Scan for the cell matching the given text and deliver its [X, Y] coordinate at center. 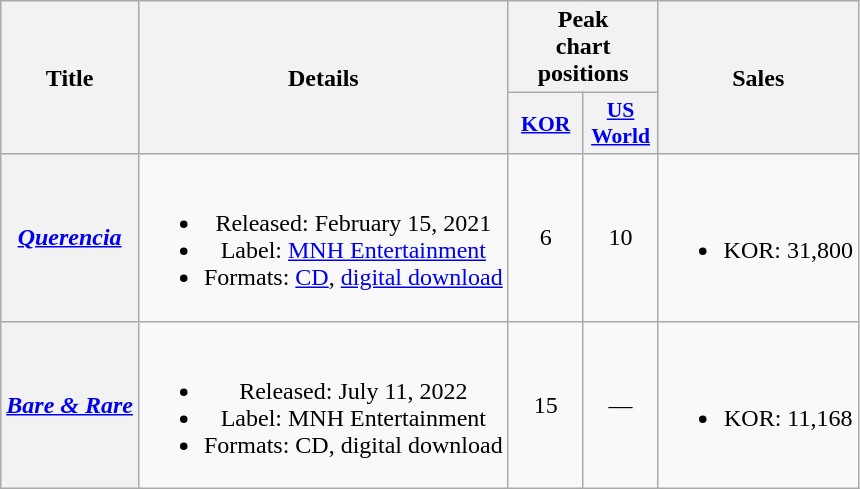
Details [323, 78]
15 [546, 404]
Bare & Rare [70, 404]
6 [546, 238]
KOR [546, 124]
Peakchartpositions [583, 47]
— [620, 404]
KOR: 11,168 [758, 404]
Released: July 11, 2022Label: MNH EntertainmentFormats: CD, digital download [323, 404]
Querencia [70, 238]
KOR: 31,800 [758, 238]
Released: February 15, 2021Label: MNH EntertainmentFormats: CD, digital download [323, 238]
10 [620, 238]
USWorld [620, 124]
Title [70, 78]
Sales [758, 78]
